From the cell containing the given text, extract its center point as (X, Y) coordinate. 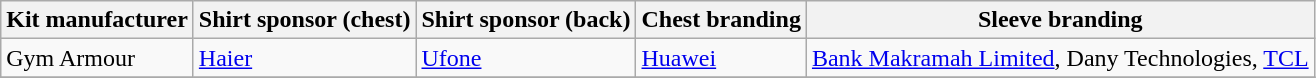
Ufone (526, 58)
Shirt sponsor (chest) (304, 20)
Sleeve branding (1060, 20)
Haier (304, 58)
Kit manufacturer (98, 20)
Shirt sponsor (back) (526, 20)
Bank Makramah Limited, Dany Technologies, TCL (1060, 58)
Chest branding (721, 20)
Gym Armour (98, 58)
Huawei (721, 58)
